Pinpoint the cell where the given text exists, returning its (x, y) midpoint coordinate. 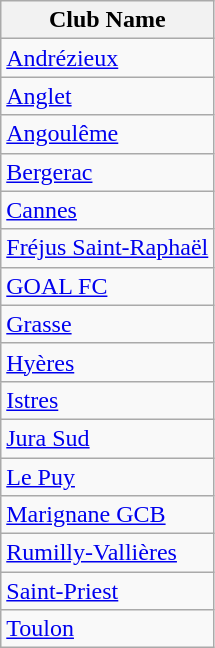
Fréjus Saint-Raphaël (108, 248)
Grasse (108, 324)
Anglet (108, 96)
Toulon (108, 629)
Bergerac (108, 172)
Andrézieux (108, 58)
Cannes (108, 210)
Istres (108, 400)
Hyères (108, 362)
GOAL FC (108, 286)
Saint-Priest (108, 591)
Club Name (108, 20)
Jura Sud (108, 438)
Marignane GCB (108, 515)
Le Puy (108, 477)
Angoulême (108, 134)
Rumilly-Vallières (108, 553)
